Output the (X, Y) coordinate of the center of the cell containing the given text.  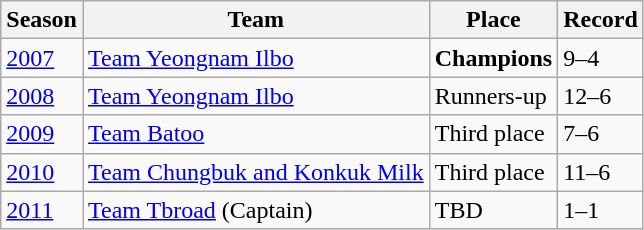
Team Tbroad (Captain) (256, 210)
11–6 (601, 172)
Team Chungbuk and Konkuk Milk (256, 172)
2007 (42, 58)
2010 (42, 172)
TBD (493, 210)
2008 (42, 96)
7–6 (601, 134)
2009 (42, 134)
Record (601, 20)
Champions (493, 58)
Place (493, 20)
1–1 (601, 210)
2011 (42, 210)
9–4 (601, 58)
Team (256, 20)
Runners-up (493, 96)
12–6 (601, 96)
Season (42, 20)
Team Batoo (256, 134)
